Determine the (X, Y) coordinate at the center of the cell enclosing the given text.  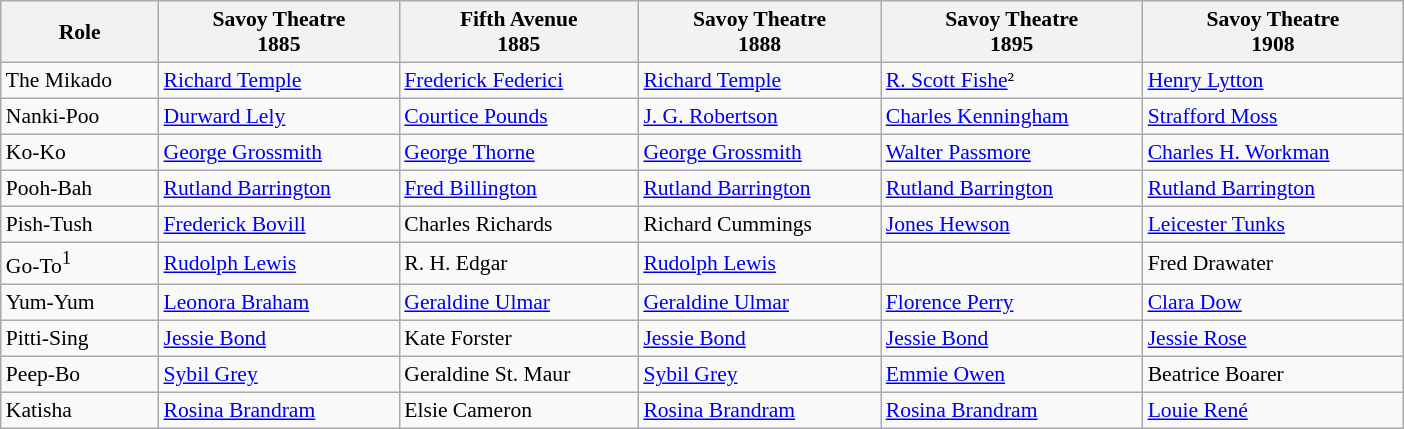
Leonora Braham (280, 303)
Yum-Yum (80, 303)
Ko-Ko (80, 153)
Pooh-Bah (80, 189)
Richard Cummings (759, 225)
George Thorne (518, 153)
Role (80, 32)
Peep-Bo (80, 375)
R. H. Edgar (518, 264)
Florence Perry (1012, 303)
Kate Forster (518, 339)
Louie René (1274, 411)
Charles Richards (518, 225)
Katisha (80, 411)
Durward Lely (280, 117)
Fred Drawater (1274, 264)
Jones Hewson (1012, 225)
Walter Passmore (1012, 153)
Fifth Avenue1885 (518, 32)
Jessie Rose (1274, 339)
Elsie Cameron (518, 411)
Pitti-Sing (80, 339)
Go-To1 (80, 264)
Frederick Bovill (280, 225)
Beatrice Boarer (1274, 375)
Strafford Moss (1274, 117)
Savoy Theatre1908 (1274, 32)
J. G. Robertson (759, 117)
Emmie Owen (1012, 375)
Clara Dow (1274, 303)
Henry Lytton (1274, 81)
Fred Billington (518, 189)
Geraldine St. Maur (518, 375)
Charles Kenningham (1012, 117)
Nanki-Poo (80, 117)
Savoy Theatre1895 (1012, 32)
Savoy Theatre1885 (280, 32)
The Mikado (80, 81)
Leicester Tunks (1274, 225)
Courtice Pounds (518, 117)
Charles H. Workman (1274, 153)
R. Scott Fishe² (1012, 81)
Pish-Tush (80, 225)
Savoy Theatre1888 (759, 32)
Frederick Federici (518, 81)
